Find where the given text appears and provide that cell's center as (x, y) coordinate. 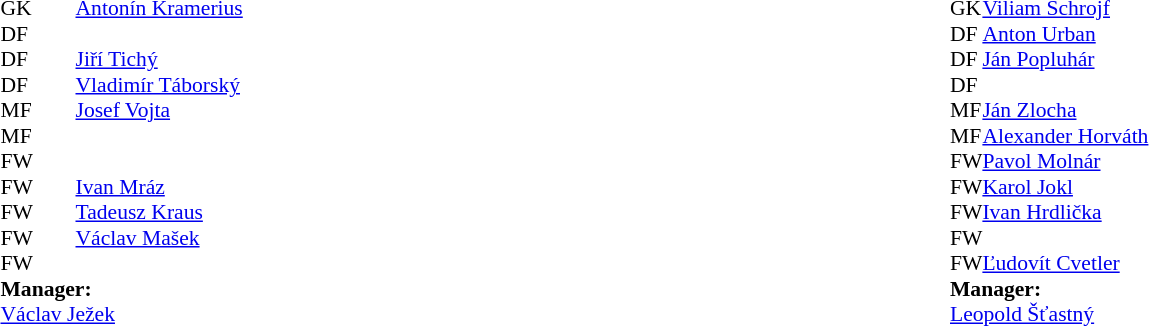
Ivan Mráz (160, 187)
Pavol Molnár (1065, 161)
Alexander Horváth (1065, 136)
Ján Popluhár (1065, 59)
Tadeusz Kraus (160, 213)
Ján Zlocha (1065, 111)
Josef Vojta (160, 111)
Vladimír Táborský (160, 85)
Ľudovít Cvetler (1065, 263)
Anton Urban (1065, 34)
Václav Mašek (160, 238)
Ivan Hrdlička (1065, 213)
Jiří Tichý (160, 59)
Karol Jokl (1065, 187)
